Provide the [x, y] coordinate of the cell's center where the given text is located.  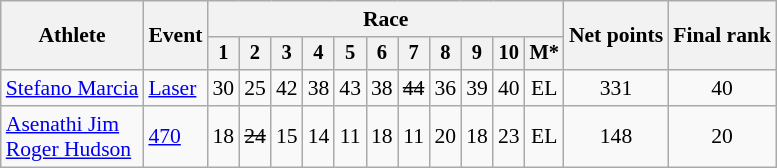
36 [445, 88]
Race [385, 19]
M* [544, 54]
42 [287, 88]
23 [509, 136]
9 [477, 54]
Laser [175, 88]
6 [382, 54]
Final rank [722, 36]
30 [223, 88]
10 [509, 54]
15 [287, 136]
1 [223, 54]
5 [350, 54]
470 [175, 136]
24 [255, 136]
331 [616, 88]
4 [319, 54]
14 [319, 136]
25 [255, 88]
Stefano Marcia [72, 88]
148 [616, 136]
43 [350, 88]
Athlete [72, 36]
39 [477, 88]
3 [287, 54]
Net points [616, 36]
Asenathi JimRoger Hudson [72, 136]
Event [175, 36]
44 [414, 88]
8 [445, 54]
2 [255, 54]
7 [414, 54]
